From the cell containing the given text, extract its center point as [X, Y] coordinate. 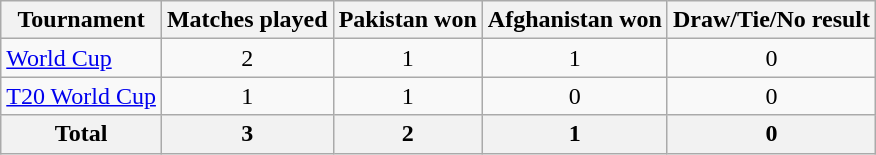
Matches played [247, 20]
World Cup [82, 58]
T20 World Cup [82, 96]
3 [247, 134]
Afghanistan won [574, 20]
Draw/Tie/No result [771, 20]
Total [82, 134]
Tournament [82, 20]
Pakistan won [408, 20]
